Find where the given text appears and provide that cell's center as (X, Y) coordinate. 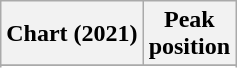
Chart (2021) (72, 34)
Peakposition (189, 34)
